Identify which cell holds the provided text, then report its [X, Y] central coordinate. 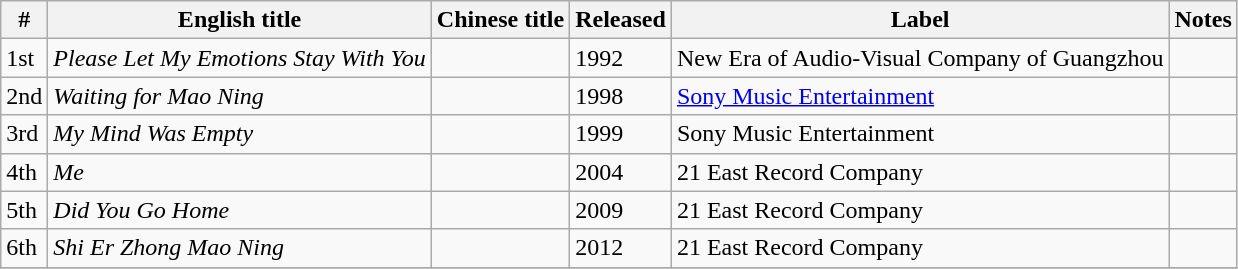
English title [240, 20]
1999 [621, 134]
5th [24, 210]
Label [920, 20]
Chinese title [500, 20]
Released [621, 20]
Me [240, 172]
# [24, 20]
New Era of Audio-Visual Company of Guangzhou [920, 58]
Notes [1203, 20]
Did You Go Home [240, 210]
4th [24, 172]
1998 [621, 96]
Shi Er Zhong Mao Ning [240, 248]
2009 [621, 210]
6th [24, 248]
3rd [24, 134]
Waiting for Mao Ning [240, 96]
1992 [621, 58]
Please Let My Emotions Stay With You [240, 58]
2004 [621, 172]
2012 [621, 248]
1st [24, 58]
2nd [24, 96]
My Mind Was Empty [240, 134]
